Capture the cell that displays the provided text and extract its (x, y) central coordinate. 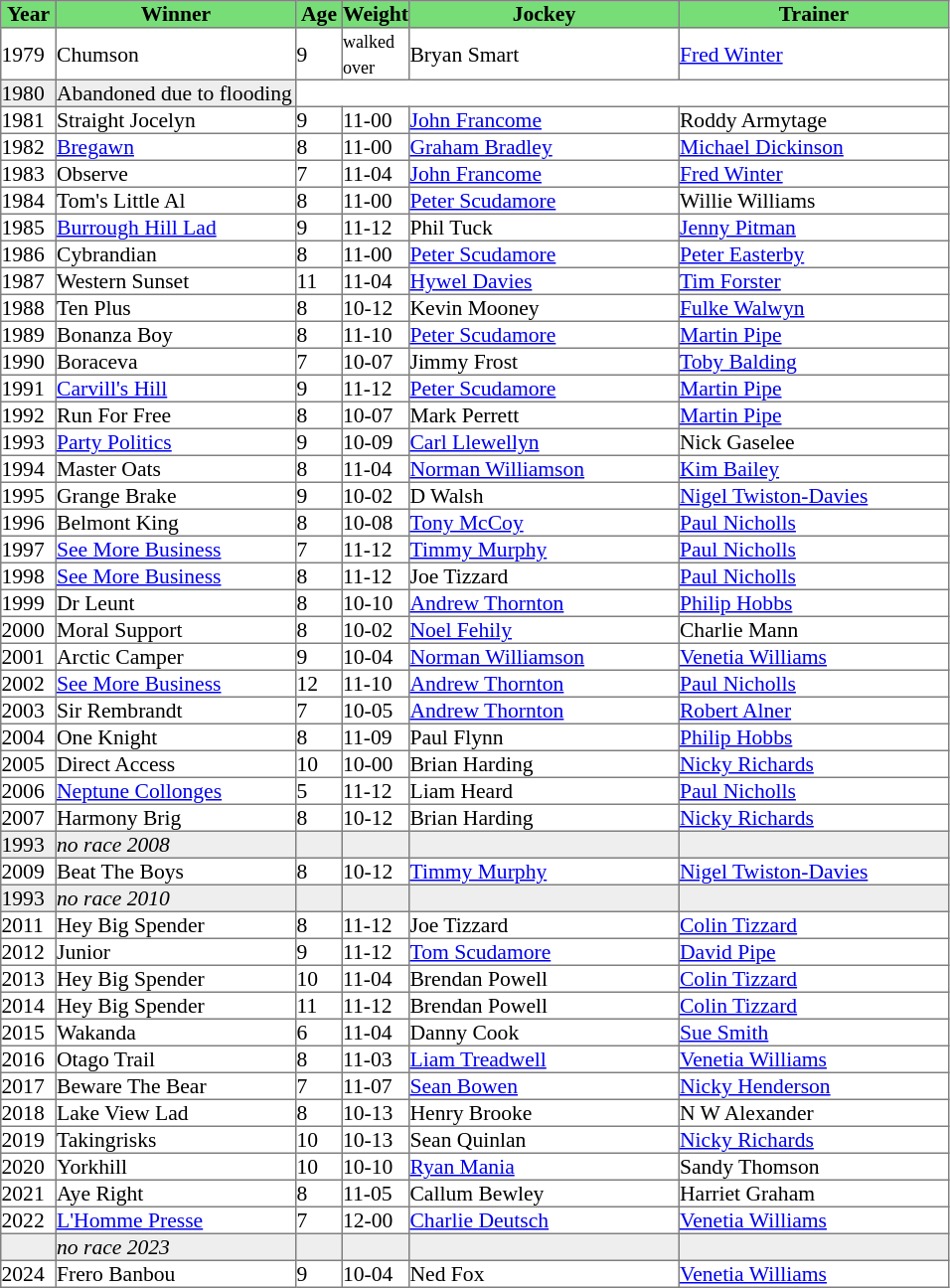
Toby Balding (814, 362)
Master Oats (176, 469)
Roddy Armytage (814, 119)
11-03 (376, 1059)
Yorkhill (176, 1167)
Harriet Graham (814, 1193)
2013 (29, 978)
Ten Plus (176, 308)
Moral Support (176, 630)
Observe (176, 173)
2024 (29, 1274)
Boraceva (176, 362)
David Pipe (814, 952)
Trainer (814, 14)
Year (29, 14)
Sean Quinlan (545, 1139)
Graham Bradley (545, 147)
Dr Leunt (176, 602)
Paul Flynn (545, 737)
Jenny Pitman (814, 227)
Chumson (176, 54)
2009 (29, 871)
Charlie Mann (814, 630)
One Knight (176, 737)
Run For Free (176, 415)
2015 (29, 1032)
10-08 (376, 523)
2002 (29, 684)
Party Politics (176, 441)
Mark Perrett (545, 415)
2020 (29, 1167)
Beware The Bear (176, 1085)
Phil Tuck (545, 227)
12-00 (376, 1220)
Willie Williams (814, 201)
1994 (29, 469)
Aye Right (176, 1193)
Hywel Davies (545, 280)
1991 (29, 388)
1983 (29, 173)
1981 (29, 119)
1990 (29, 362)
10-00 (376, 763)
Tim Forster (814, 280)
1984 (29, 201)
Cybrandian (176, 254)
Carl Llewellyn (545, 441)
1996 (29, 523)
2001 (29, 656)
Liam Heard (545, 791)
Tom's Little Al (176, 201)
Neptune Collonges (176, 791)
Bonanza Boy (176, 334)
Harmony Brig (176, 817)
Nick Gaselee (814, 441)
Nicky Henderson (814, 1085)
1988 (29, 308)
Direct Access (176, 763)
1998 (29, 576)
10-05 (376, 710)
1995 (29, 495)
no race 2010 (176, 898)
6 (319, 1032)
Lake View Lad (176, 1113)
2004 (29, 737)
Kevin Mooney (545, 308)
Noel Fehily (545, 630)
1999 (29, 602)
Western Sunset (176, 280)
Otago Trail (176, 1059)
Tom Scudamore (545, 952)
2014 (29, 1006)
1992 (29, 415)
Jockey (545, 14)
Junior (176, 952)
2021 (29, 1193)
L'Homme Presse (176, 1220)
Bryan Smart (545, 54)
Beat The Boys (176, 871)
2000 (29, 630)
1986 (29, 254)
Ned Fox (545, 1274)
2011 (29, 924)
1985 (29, 227)
2012 (29, 952)
1989 (29, 334)
2017 (29, 1085)
Sandy Thomson (814, 1167)
no race 2008 (176, 845)
Sean Bowen (545, 1085)
1997 (29, 549)
2022 (29, 1220)
Arctic Camper (176, 656)
Weight (376, 14)
N W Alexander (814, 1113)
10-09 (376, 441)
1982 (29, 147)
Henry Brooke (545, 1113)
Carvill's Hill (176, 388)
11-05 (376, 1193)
Danny Cook (545, 1032)
Wakanda (176, 1032)
1980 (29, 93)
Takingrisks (176, 1139)
Belmont King (176, 523)
Liam Treadwell (545, 1059)
no race 2023 (176, 1246)
Straight Jocelyn (176, 119)
Robert Alner (814, 710)
Grange Brake (176, 495)
11-09 (376, 737)
Michael Dickinson (814, 147)
2018 (29, 1113)
walked over (376, 54)
Bregawn (176, 147)
2016 (29, 1059)
Winner (176, 14)
2003 (29, 710)
Jimmy Frost (545, 362)
Fulke Walwyn (814, 308)
Sir Rembrandt (176, 710)
5 (319, 791)
Peter Easterby (814, 254)
Frero Banbou (176, 1274)
Ryan Mania (545, 1167)
1987 (29, 280)
2019 (29, 1139)
Callum Bewley (545, 1193)
2005 (29, 763)
Charlie Deutsch (545, 1220)
Age (319, 14)
Tony McCoy (545, 523)
1979 (29, 54)
Abandoned due to flooding (176, 93)
12 (319, 684)
Kim Bailey (814, 469)
11-07 (376, 1085)
2007 (29, 817)
2006 (29, 791)
Burrough Hill Lad (176, 227)
Sue Smith (814, 1032)
D Walsh (545, 495)
